For the text-containing cell, return its midpoint in [x, y] coordinate format. 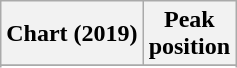
Chart (2019) [72, 34]
Peakposition [189, 34]
